Provide the [X, Y] coordinate of the cell's center where the given text is located.  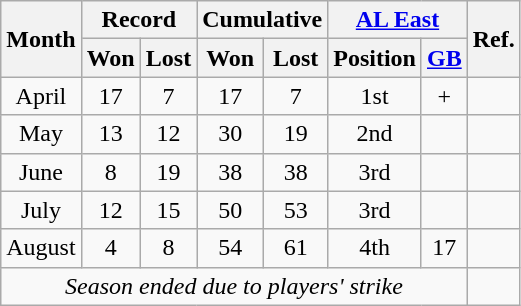
4 [110, 248]
GB [444, 58]
54 [230, 248]
Cumulative [262, 20]
1st [375, 96]
2nd [375, 134]
Position [375, 58]
4th [375, 248]
Season ended due to players' strike [234, 286]
July [41, 210]
+ [444, 96]
June [41, 172]
Record [139, 20]
April [41, 96]
August [41, 248]
61 [296, 248]
May [41, 134]
53 [296, 210]
30 [230, 134]
13 [110, 134]
50 [230, 210]
Ref. [494, 39]
AL East [398, 20]
Month [41, 39]
15 [168, 210]
